Locate the cell with the specified text and output its [X, Y] center coordinate. 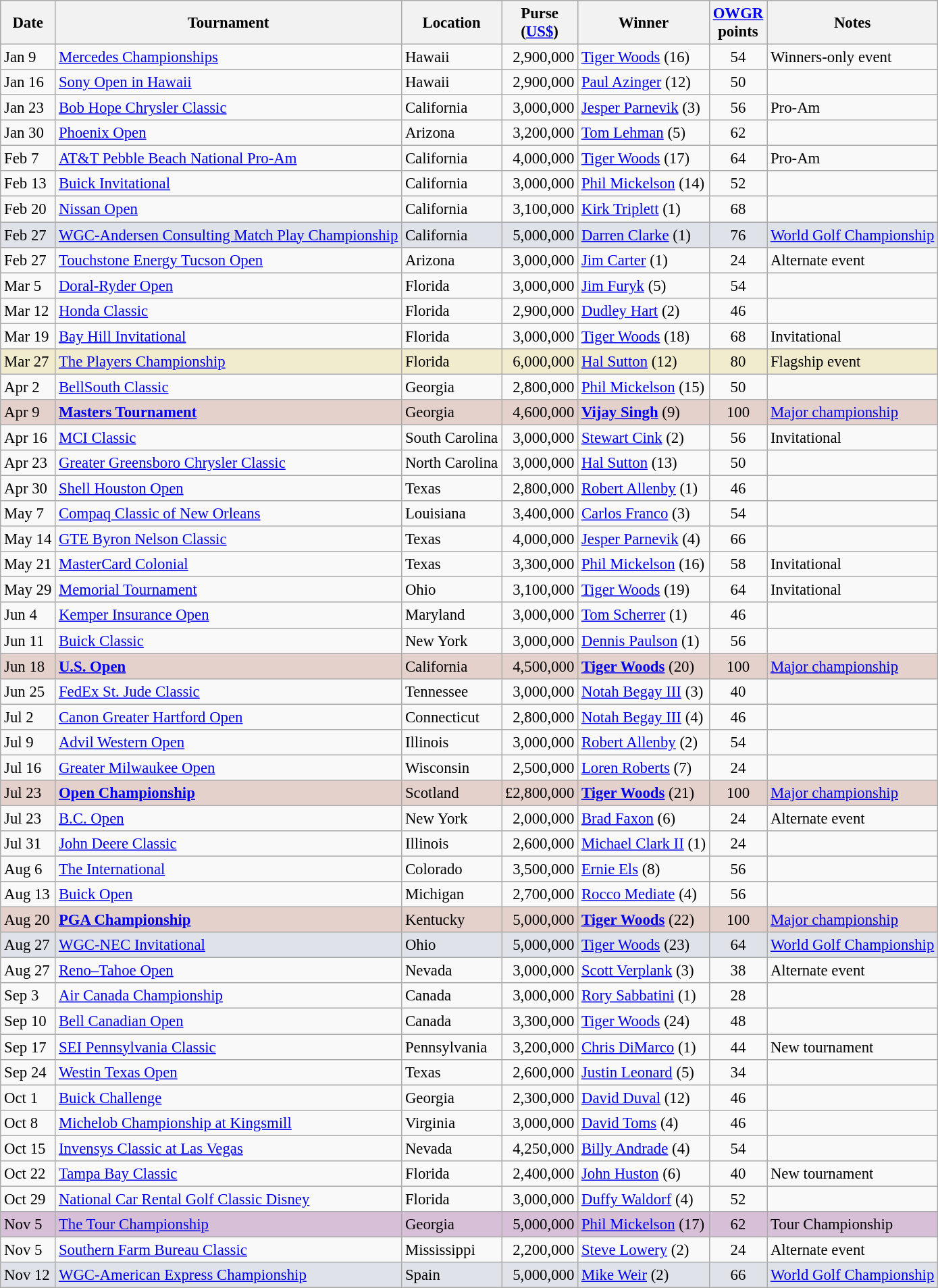
SEI Pennsylvania Classic [228, 1047]
Tiger Woods (16) [644, 57]
Winner [644, 23]
Tiger Woods (19) [644, 590]
Notah Begay III (3) [644, 691]
28 [737, 996]
Apr 16 [28, 437]
Phil Mickelson (16) [644, 564]
Winners-only event [852, 57]
44 [737, 1047]
Vijay Singh (9) [644, 412]
Doral-Ryder Open [228, 286]
Kemper Insurance Open [228, 616]
Buick Open [228, 894]
Phil Mickelson (17) [644, 1225]
2,400,000 [540, 1174]
Virginia [452, 1123]
Jesper Parnevik (4) [644, 539]
David Duval (12) [644, 1098]
Phoenix Open [228, 133]
Greater Greensboro Chrysler Classic [228, 463]
National Car Rental Golf Classic Disney [228, 1199]
Jun 4 [28, 616]
FedEx St. Jude Classic [228, 691]
Mississippi [452, 1250]
Memorial Tournament [228, 590]
Paul Azinger (12) [644, 82]
Tiger Woods (24) [644, 1021]
Apr 30 [28, 489]
Louisiana [452, 514]
2,700,000 [540, 894]
2,300,000 [540, 1098]
Scotland [452, 793]
David Toms (4) [644, 1123]
Buick Challenge [228, 1098]
Canon Greater Hartford Open [228, 717]
Carlos Franco (3) [644, 514]
Tiger Woods (21) [644, 793]
Sony Open in Hawaii [228, 82]
Jul 9 [28, 743]
Jim Carter (1) [644, 260]
Apr 9 [28, 412]
Rory Sabbatini (1) [644, 996]
Oct 22 [28, 1174]
Tampa Bay Classic [228, 1174]
May 7 [28, 514]
Southern Farm Bureau Classic [228, 1250]
Nissan Open [228, 209]
2,200,000 [540, 1250]
Tiger Woods (17) [644, 159]
3,400,000 [540, 514]
Duffy Waldorf (4) [644, 1199]
Michelob Championship at Kingsmill [228, 1123]
Sep 17 [28, 1047]
Jun 11 [28, 641]
Advil Western Open [228, 743]
Michael Clark II (1) [644, 844]
Loren Roberts (7) [644, 768]
B.C. Open [228, 818]
WGC-NEC Invitational [228, 945]
Ernie Els (8) [644, 869]
4,600,000 [540, 412]
Oct 29 [28, 1199]
Air Canada Championship [228, 996]
Jan 9 [28, 57]
Darren Clarke (1) [644, 235]
3,500,000 [540, 869]
Oct 15 [28, 1148]
May 14 [28, 539]
58 [737, 564]
OWGRpoints [737, 23]
Jul 31 [28, 844]
John Deere Classic [228, 844]
Sep 24 [28, 1072]
Tiger Woods (22) [644, 920]
Apr 2 [28, 387]
Stewart Cink (2) [644, 437]
Aug 20 [28, 920]
Jesper Parnevik (3) [644, 108]
Hal Sutton (13) [644, 463]
The Tour Championship [228, 1225]
Jul 2 [28, 717]
Mar 19 [28, 336]
6,000,000 [540, 362]
MCI Classic [228, 437]
Jan 23 [28, 108]
Honda Classic [228, 311]
South Carolina [452, 437]
4,250,000 [540, 1148]
Tournament [228, 23]
AT&T Pebble Beach National Pro-Am [228, 159]
Sep 10 [28, 1021]
Mike Weir (2) [644, 1275]
Jan 30 [28, 133]
Maryland [452, 616]
Feb 20 [28, 209]
Shell Houston Open [228, 489]
Open Championship [228, 793]
Notes [852, 23]
Mercedes Championships [228, 57]
Steve Lowery (2) [644, 1250]
Tom Lehman (5) [644, 133]
Dudley Hart (2) [644, 311]
Buick Invitational [228, 184]
Tiger Woods (23) [644, 945]
Tiger Woods (20) [644, 666]
WGC-American Express Championship [228, 1275]
Buick Classic [228, 641]
Masters Tournament [228, 412]
48 [737, 1021]
MasterCard Colonial [228, 564]
34 [737, 1072]
BellSouth Classic [228, 387]
Michigan [452, 894]
Tom Scherrer (1) [644, 616]
Oct 1 [28, 1098]
Compaq Classic of New Orleans [228, 514]
Jim Furyk (5) [644, 286]
PGA Championship [228, 920]
Colorado [452, 869]
Nov 12 [28, 1275]
Tennessee [452, 691]
May 29 [28, 590]
Brad Faxon (6) [644, 818]
Pennsylvania [452, 1047]
Jun 18 [28, 666]
Aug 13 [28, 894]
Tour Championship [852, 1225]
Phil Mickelson (14) [644, 184]
Tiger Woods (18) [644, 336]
2,500,000 [540, 768]
Kirk Triplett (1) [644, 209]
Rocco Mediate (4) [644, 894]
Dennis Paulson (1) [644, 641]
76 [737, 235]
Jan 16 [28, 82]
Westin Texas Open [228, 1072]
Location [452, 23]
Oct 8 [28, 1123]
80 [737, 362]
Touchstone Energy Tucson Open [228, 260]
Feb 7 [28, 159]
Billy Andrade (4) [644, 1148]
Kentucky [452, 920]
North Carolina [452, 463]
Apr 23 [28, 463]
Spain [452, 1275]
Jun 25 [28, 691]
Purse(US$) [540, 23]
Flagship event [852, 362]
Feb 13 [28, 184]
Connecticut [452, 717]
Robert Allenby (2) [644, 743]
2,000,000 [540, 818]
38 [737, 971]
Wisconsin [452, 768]
Mar 5 [28, 286]
Greater Milwaukee Open [228, 768]
Date [28, 23]
Chris DiMarco (1) [644, 1047]
Justin Leonard (5) [644, 1072]
The International [228, 869]
Jul 16 [28, 768]
Notah Begay III (4) [644, 717]
Aug 6 [28, 869]
Sep 3 [28, 996]
Scott Verplank (3) [644, 971]
John Huston (6) [644, 1174]
May 21 [28, 564]
Reno–Tahoe Open [228, 971]
Hal Sutton (12) [644, 362]
WGC-Andersen Consulting Match Play Championship [228, 235]
Mar 12 [28, 311]
Mar 27 [28, 362]
Invensys Classic at Las Vegas [228, 1148]
Phil Mickelson (15) [644, 387]
£2,800,000 [540, 793]
Bob Hope Chrysler Classic [228, 108]
Bay Hill Invitational [228, 336]
Bell Canadian Open [228, 1021]
GTE Byron Nelson Classic [228, 539]
U.S. Open [228, 666]
4,500,000 [540, 666]
Robert Allenby (1) [644, 489]
The Players Championship [228, 362]
